Return the (x, y) coordinate for the center point of the cell that contains the specified text.  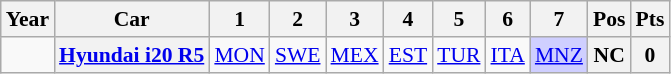
MON (240, 55)
6 (507, 19)
Pts (650, 19)
0 (650, 55)
3 (355, 19)
MEX (355, 55)
5 (458, 19)
ITA (507, 55)
SWE (298, 55)
NC (610, 55)
Year (28, 19)
7 (559, 19)
MNZ (559, 55)
1 (240, 19)
TUR (458, 55)
2 (298, 19)
Car (132, 19)
4 (408, 19)
Hyundai i20 R5 (132, 55)
Pos (610, 19)
EST (408, 55)
